Locate the cell with the specified text and output its [X, Y] center coordinate. 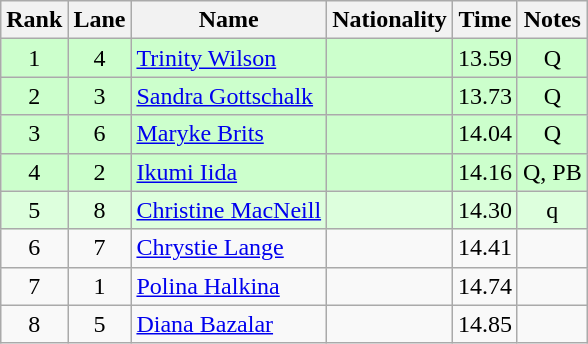
13.59 [484, 58]
Maryke Brits [229, 134]
14.85 [484, 324]
Diana Bazalar [229, 324]
Christine MacNeill [229, 210]
14.41 [484, 248]
Rank [34, 20]
Nationality [390, 20]
Trinity Wilson [229, 58]
q [552, 210]
Chrystie Lange [229, 248]
13.73 [484, 96]
Q, PB [552, 172]
Sandra Gottschalk [229, 96]
Notes [552, 20]
14.04 [484, 134]
Lane [100, 20]
14.30 [484, 210]
14.16 [484, 172]
Polina Halkina [229, 286]
14.74 [484, 286]
Name [229, 20]
Time [484, 20]
Ikumi Iida [229, 172]
